Provide the (x, y) coordinate of the cell's center where the given text is located.  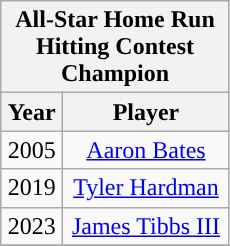
All-Star Home Run Hitting Contest Champion (116, 47)
Aaron Bates (146, 150)
Player (146, 112)
2019 (32, 188)
2005 (32, 150)
Tyler Hardman (146, 188)
2023 (32, 226)
James Tibbs III (146, 226)
Year (32, 112)
